Find where the given text appears and provide that cell's center as [X, Y] coordinate. 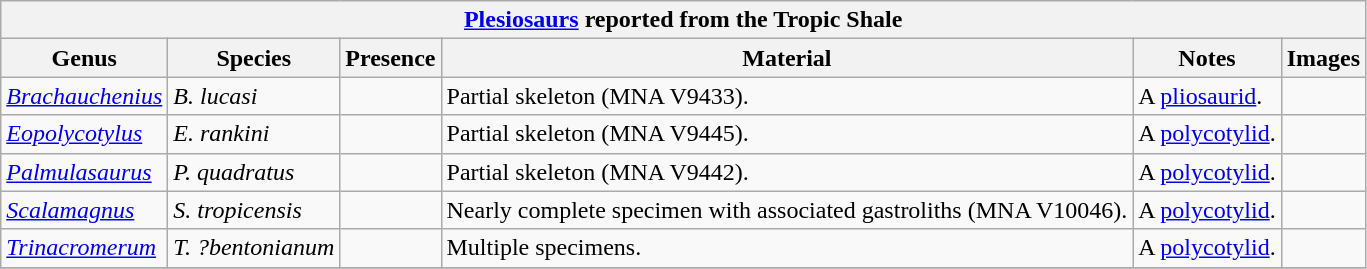
S. tropicensis [254, 210]
Images [1323, 58]
Species [254, 58]
Presence [390, 58]
E. rankini [254, 134]
B. lucasi [254, 96]
T. ?bentonianum [254, 248]
Scalamagnus [84, 210]
Partial skeleton (MNA V9445). [787, 134]
Trinacromerum [84, 248]
Genus [84, 58]
Palmulasaurus [84, 172]
Plesiosaurs reported from the Tropic Shale [684, 20]
Partial skeleton (MNA V9442). [787, 172]
Brachauchenius [84, 96]
Nearly complete specimen with associated gastroliths (MNA V10046). [787, 210]
Multiple specimens. [787, 248]
A pliosaurid. [1207, 96]
Eopolycotylus [84, 134]
Notes [1207, 58]
Partial skeleton (MNA V9433). [787, 96]
Material [787, 58]
P. quadratus [254, 172]
